Detect which cell encompasses the target text, then output its [x, y] center coordinate. 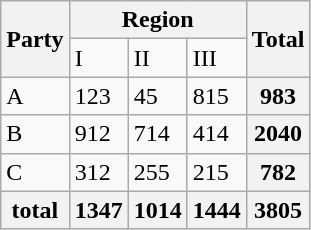
total [35, 210]
2040 [278, 134]
45 [158, 96]
714 [158, 134]
Party [35, 39]
B [35, 134]
215 [216, 172]
983 [278, 96]
912 [98, 134]
123 [98, 96]
312 [98, 172]
Region [158, 20]
C [35, 172]
255 [158, 172]
III [216, 58]
1444 [216, 210]
I [98, 58]
3805 [278, 210]
1347 [98, 210]
Total [278, 39]
414 [216, 134]
A [35, 96]
II [158, 58]
782 [278, 172]
815 [216, 96]
1014 [158, 210]
